Pinpoint the cell where the given text exists, returning its (X, Y) midpoint coordinate. 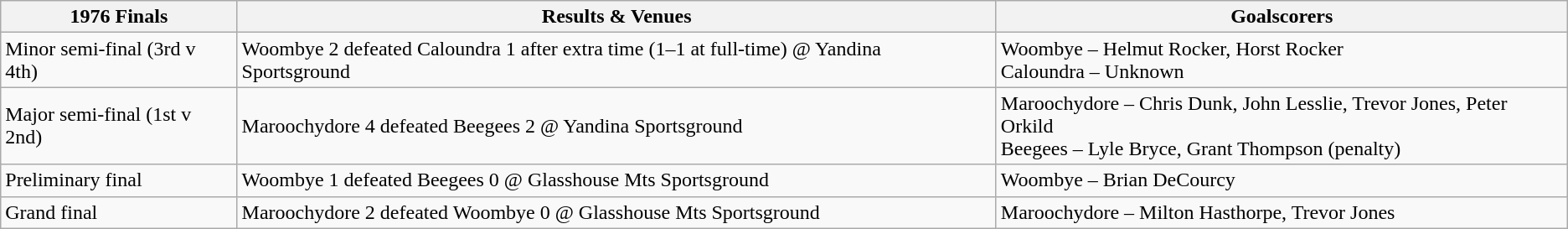
Goalscorers (1282, 17)
Woombye 2 defeated Caloundra 1 after extra time (1–1 at full-time) @ Yandina Sportsground (616, 60)
Maroochydore – Milton Hasthorpe, Trevor Jones (1282, 212)
Preliminary final (119, 180)
Maroochydore 4 defeated Beegees 2 @ Yandina Sportsground (616, 126)
Grand final (119, 212)
1976 Finals (119, 17)
Woombye – Helmut Rocker, Horst RockerCaloundra – Unknown (1282, 60)
Maroochydore – Chris Dunk, John Lesslie, Trevor Jones, Peter OrkildBeegees – Lyle Bryce, Grant Thompson (penalty) (1282, 126)
Results & Venues (616, 17)
Minor semi-final (3rd v 4th) (119, 60)
Woombye – Brian DeCourcy (1282, 180)
Major semi-final (1st v 2nd) (119, 126)
Woombye 1 defeated Beegees 0 @ Glasshouse Mts Sportsground (616, 180)
Maroochydore 2 defeated Woombye 0 @ Glasshouse Mts Sportsground (616, 212)
